Identify which cell holds the provided text, then report its [X, Y] central coordinate. 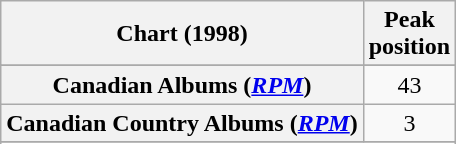
43 [409, 85]
Chart (1998) [182, 34]
Canadian Country Albums (RPM) [182, 123]
Canadian Albums (RPM) [182, 85]
Peakposition [409, 34]
3 [409, 123]
